Locate the cell with the specified text and output its (X, Y) center coordinate. 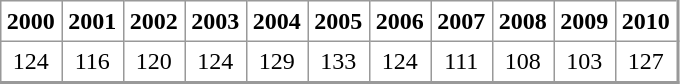
129 (277, 62)
103 (585, 62)
2009 (585, 21)
2001 (93, 21)
2010 (646, 21)
127 (646, 62)
2005 (339, 21)
2004 (277, 21)
2006 (400, 21)
2003 (215, 21)
111 (461, 62)
133 (339, 62)
120 (154, 62)
2002 (154, 21)
108 (523, 62)
116 (93, 62)
2000 (31, 21)
2008 (523, 21)
2007 (461, 21)
